Find where the given text appears and provide that cell's center as (X, Y) coordinate. 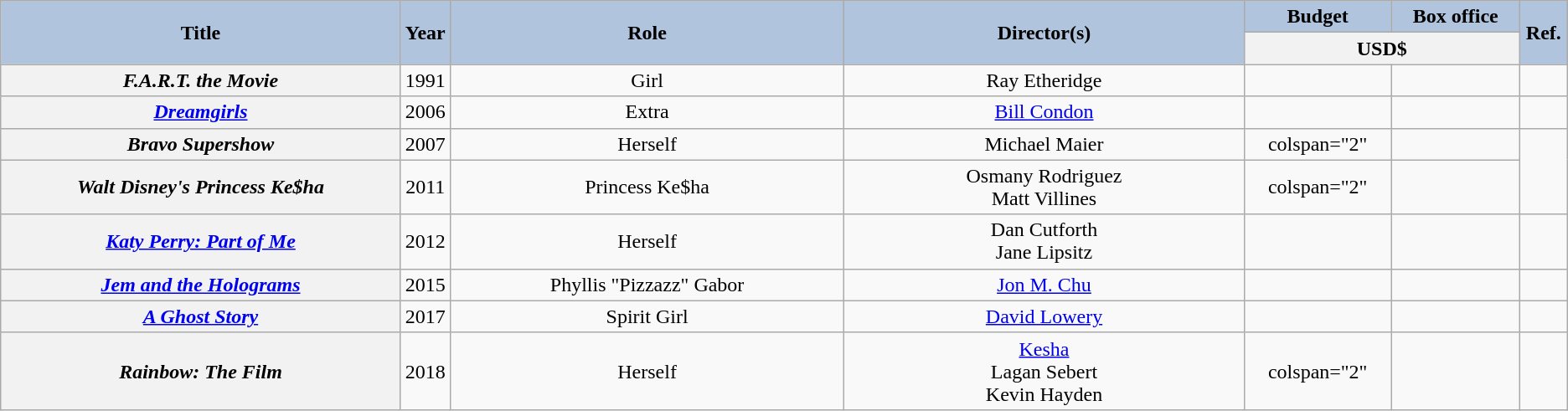
F.A.R.T. the Movie (201, 80)
Bravo Supershow (201, 144)
Dreamgirls (201, 112)
Michael Maier (1044, 144)
Girl (647, 80)
KeshaLagan SebertKevin Hayden (1044, 371)
Princess Ke$ha (647, 188)
David Lowery (1044, 316)
2018 (426, 371)
Jon M. Chu (1044, 285)
2007 (426, 144)
A Ghost Story (201, 316)
Osmany RodriguezMatt Villines (1044, 188)
Year (426, 33)
Phyllis "Pizzazz" Gabor (647, 285)
Jem and the Holograms (201, 285)
Title (201, 33)
Katy Perry: Part of Me (201, 241)
2011 (426, 188)
Bill Condon (1044, 112)
Extra (647, 112)
Rainbow: The Film (201, 371)
1991 (426, 80)
Dan CutforthJane Lipsitz (1044, 241)
2015 (426, 285)
Ray Etheridge (1044, 80)
Walt Disney's Princess Ke$ha (201, 188)
Ref. (1543, 33)
Budget (1318, 17)
2012 (426, 241)
Spirit Girl (647, 316)
Role (647, 33)
2006 (426, 112)
Box office (1456, 17)
2017 (426, 316)
USD$ (1382, 49)
Director(s) (1044, 33)
